Return [x, y] of the center of cell containing provided text 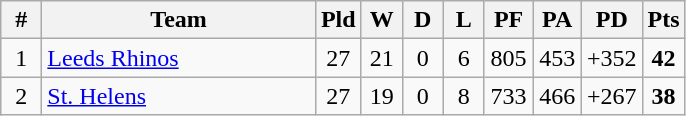
805 [508, 58]
38 [664, 96]
+352 [612, 58]
733 [508, 96]
D [422, 20]
Pld [338, 20]
W [382, 20]
19 [382, 96]
Leeds Rhinos [179, 58]
St. Helens [179, 96]
L [464, 20]
466 [558, 96]
PD [612, 20]
+267 [612, 96]
2 [22, 96]
8 [464, 96]
1 [22, 58]
453 [558, 58]
PA [558, 20]
42 [664, 58]
6 [464, 58]
# [22, 20]
PF [508, 20]
Pts [664, 20]
21 [382, 58]
Team [179, 20]
